Extract the [x, y] coordinate from the center of the cell holding the provided text.  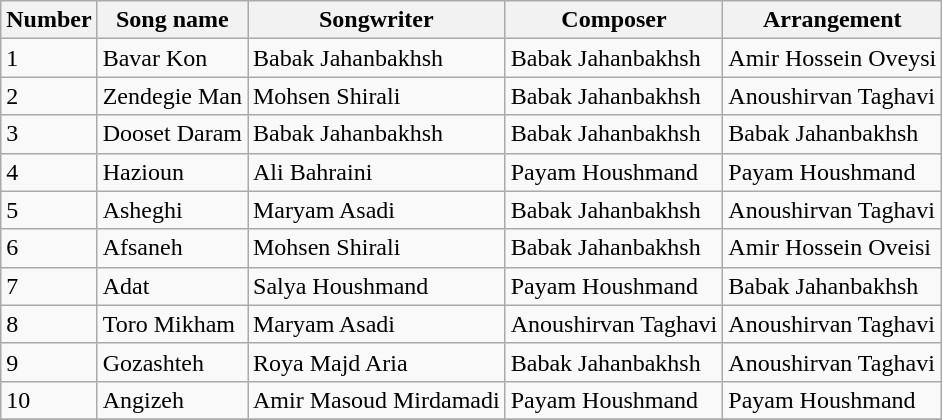
Angizeh [172, 400]
Song name [172, 20]
10 [49, 400]
Roya Majd Aria [377, 362]
4 [49, 172]
8 [49, 324]
6 [49, 248]
Songwriter [377, 20]
Gozashteh [172, 362]
Ali Bahraini [377, 172]
Amir Hossein Oveisi [832, 248]
Bavar Kon [172, 58]
Composer [614, 20]
Adat [172, 286]
1 [49, 58]
Afsaneh [172, 248]
Dooset Daram [172, 134]
9 [49, 362]
Amir Masoud Mirdamadi [377, 400]
2 [49, 96]
7 [49, 286]
3 [49, 134]
Salya Houshmand [377, 286]
Number [49, 20]
Zendegie Man [172, 96]
Asheghi [172, 210]
Hazioun [172, 172]
Arrangement [832, 20]
Toro Mikham [172, 324]
Amir Hossein Oveysi [832, 58]
5 [49, 210]
